Return the [X, Y] coordinate for the center point of the cell that contains the specified text.  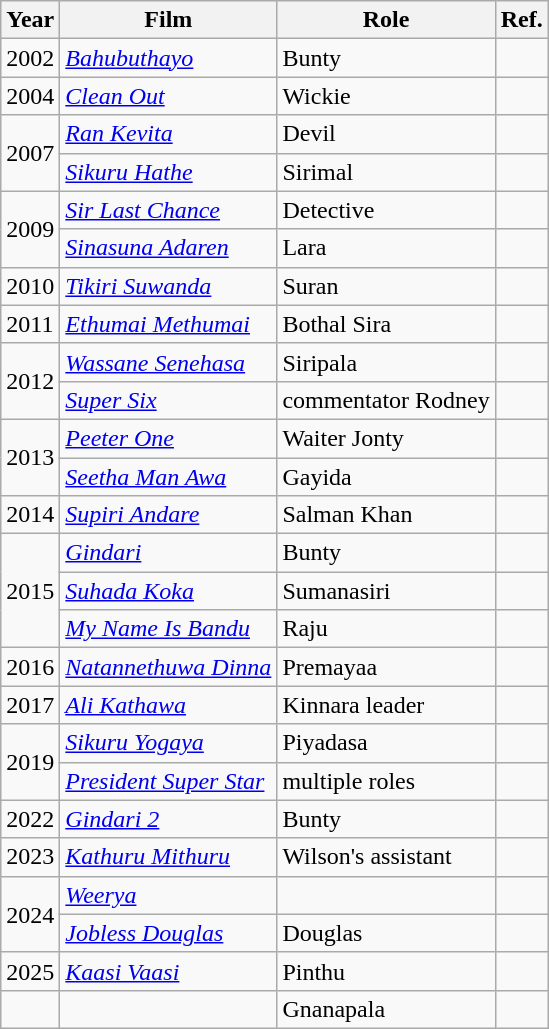
Year [30, 20]
My Name Is Bandu [168, 629]
Premayaa [386, 667]
Sirimal [386, 172]
Douglas [386, 933]
Bothal Sira [386, 324]
Suran [386, 286]
Ali Kathawa [168, 705]
2010 [30, 286]
2014 [30, 515]
Detective [386, 210]
Pinthu [386, 971]
Tikiri Suwanda [168, 286]
2013 [30, 457]
2024 [30, 914]
Sinasuna Adaren [168, 248]
2015 [30, 591]
Ran Kevita [168, 134]
Gayida [386, 477]
Peeter One [168, 438]
2011 [30, 324]
Wassane Senehasa [168, 362]
Super Six [168, 400]
Weerya [168, 895]
Gindari 2 [168, 819]
Sikuru Yogaya [168, 743]
2004 [30, 96]
Kathuru Mithuru [168, 857]
2016 [30, 667]
Ethumai Methumai [168, 324]
Seetha Man Awa [168, 477]
Wickie [386, 96]
Natannethuwa Dinna [168, 667]
Ref. [522, 20]
President Super Star [168, 781]
2009 [30, 229]
Piyadasa [386, 743]
Salman Khan [386, 515]
2017 [30, 705]
2002 [30, 58]
2019 [30, 762]
Sumanasiri [386, 591]
Supiri Andare [168, 515]
Role [386, 20]
2022 [30, 819]
2007 [30, 153]
Gnanapala [386, 1009]
Suhada Koka [168, 591]
Kaasi Vaasi [168, 971]
Film [168, 20]
Lara [386, 248]
Wilson's assistant [386, 857]
Siripala [386, 362]
Clean Out [168, 96]
Devil [386, 134]
Waiter Jonty [386, 438]
Sikuru Hathe [168, 172]
Bahubuthayo [168, 58]
Jobless Douglas [168, 933]
2023 [30, 857]
2012 [30, 381]
commentator Rodney [386, 400]
Raju [386, 629]
Kinnara leader [386, 705]
multiple roles [386, 781]
Sir Last Chance [168, 210]
2025 [30, 971]
Gindari [168, 553]
